Locate the cell with the specified text and output its [X, Y] center coordinate. 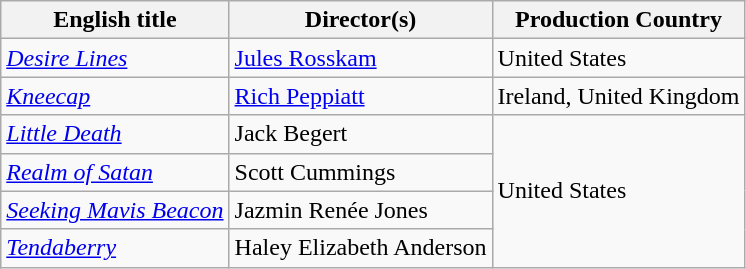
Scott Cummings [360, 172]
Realm of Satan [115, 172]
Ireland, United Kingdom [618, 96]
Desire Lines [115, 58]
Jack Begert [360, 134]
Jules Rosskam [360, 58]
Haley Elizabeth Anderson [360, 248]
Little Death [115, 134]
Jazmin Renée Jones [360, 210]
Production Country [618, 20]
Kneecap [115, 96]
Tendaberry [115, 248]
English title [115, 20]
Seeking Mavis Beacon [115, 210]
Rich Peppiatt [360, 96]
Director(s) [360, 20]
